Pinpoint the cell where the given text exists, returning its [x, y] midpoint coordinate. 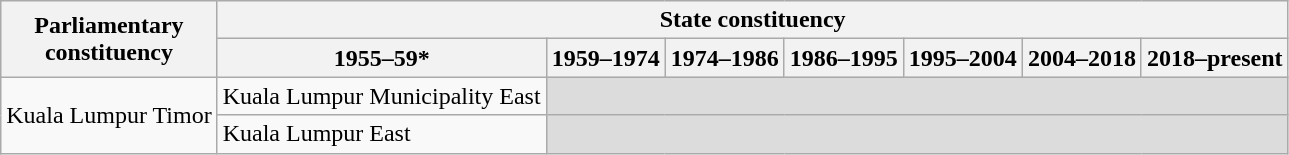
Kuala Lumpur Timor [109, 115]
Kuala Lumpur East [382, 134]
1955–59* [382, 58]
1986–1995 [844, 58]
1995–2004 [962, 58]
2004–2018 [1082, 58]
State constituency [752, 20]
1959–1974 [606, 58]
Kuala Lumpur Municipality East [382, 96]
1974–1986 [724, 58]
2018–present [1214, 58]
Parliamentaryconstituency [109, 39]
